From the cell containing the given text, extract its center point as (X, Y) coordinate. 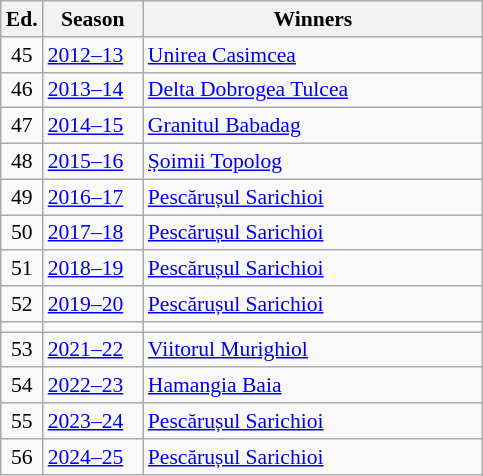
Viitorul Murighiol (313, 350)
49 (22, 197)
Season (93, 19)
46 (22, 90)
2021–22 (93, 350)
Winners (313, 19)
55 (22, 421)
47 (22, 126)
2015–16 (93, 162)
2024–25 (93, 457)
52 (22, 304)
2017–18 (93, 233)
56 (22, 457)
48 (22, 162)
Șoimii Topolog (313, 162)
54 (22, 386)
2014–15 (93, 126)
2023–24 (93, 421)
Delta Dobrogea Tulcea (313, 90)
Granitul Babadag (313, 126)
51 (22, 269)
2022–23 (93, 386)
45 (22, 55)
2013–14 (93, 90)
Unirea Casimcea (313, 55)
Ed. (22, 19)
50 (22, 233)
2019–20 (93, 304)
2012–13 (93, 55)
2016–17 (93, 197)
2018–19 (93, 269)
53 (22, 350)
Hamangia Baia (313, 386)
